Provide the [X, Y] coordinate of the cell's center where the given text is located.  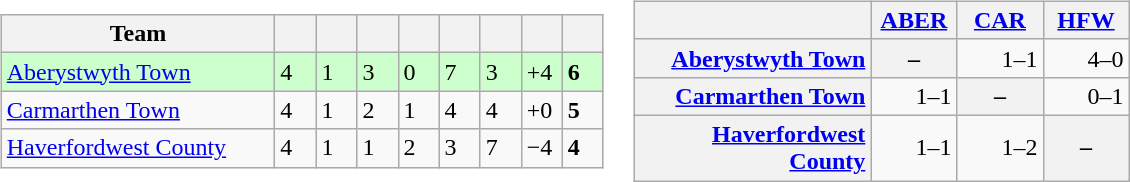
+0 [542, 110]
CAR [1000, 20]
+4 [542, 72]
6 [582, 72]
−4 [542, 148]
ABER [914, 20]
HFW [1086, 20]
1–2 [1000, 148]
0–1 [1086, 96]
0 [418, 72]
5 [582, 110]
4–0 [1086, 58]
Team [138, 34]
